From the cell containing the given text, extract its center point as [X, Y] coordinate. 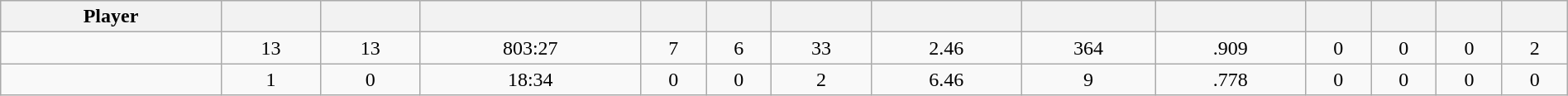
.909 [1231, 48]
2.46 [946, 48]
18:34 [531, 79]
Player [111, 17]
6.46 [946, 79]
6 [739, 48]
33 [821, 48]
7 [673, 48]
.778 [1231, 79]
803:27 [531, 48]
1 [270, 79]
364 [1088, 48]
9 [1088, 79]
